Search for the cell housing the specified text and yield its [X, Y] center coordinate. 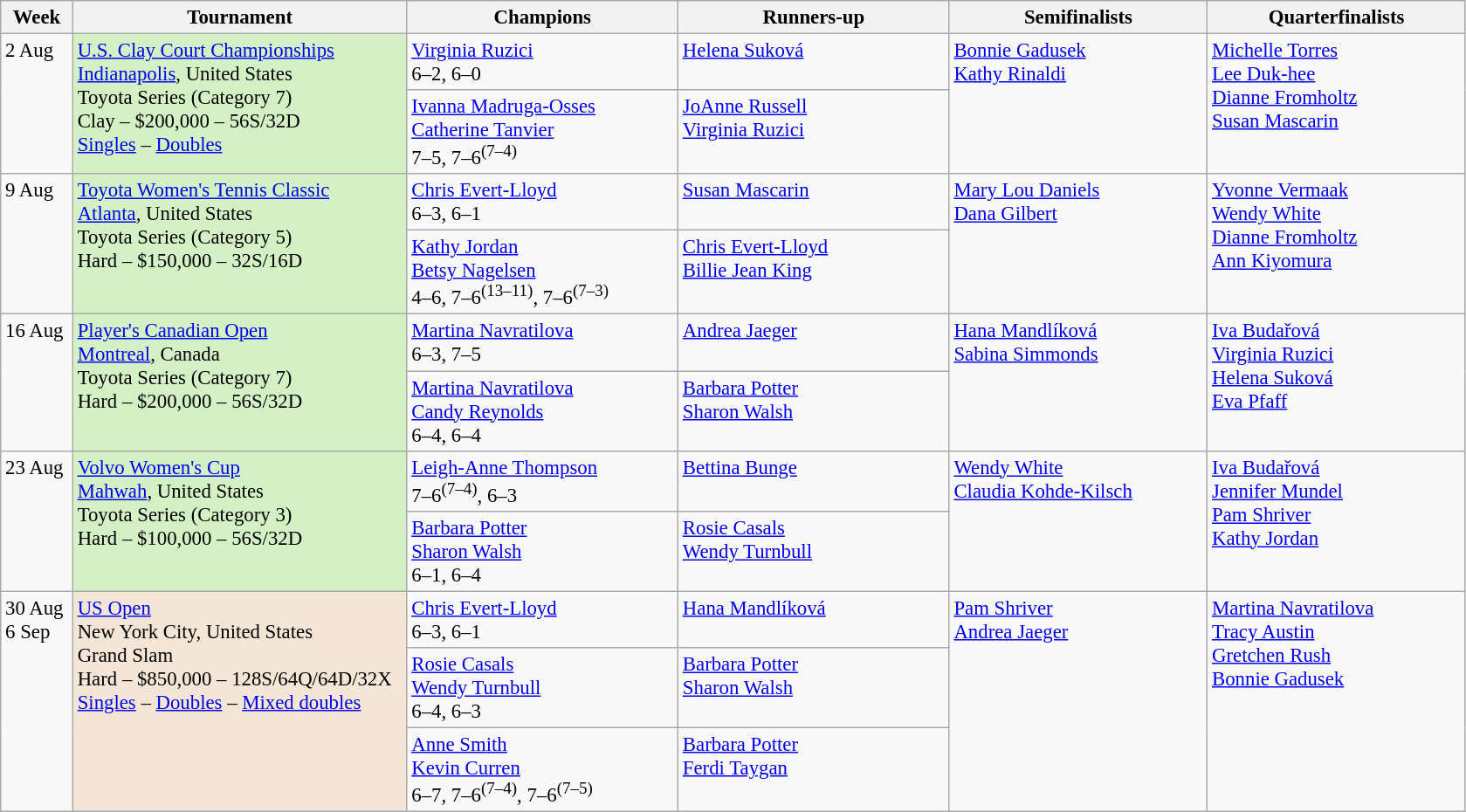
Martina Navratilova Candy Reynolds 6–4, 6–4 [543, 411]
Pam Shriver Andrea Jaeger [1078, 701]
16 Aug [37, 382]
Martina Navratilova Tracy Austin Gretchen Rush Bonnie Gadusek [1337, 701]
Susan Mascarin [814, 203]
Iva Budařová Virginia Ruzici Helena Suková Eva Pfaff [1337, 382]
Chris Evert-Lloyd6–3, 6–1 [543, 203]
Ivanna Madruga-Osses Catherine Tanvier 7–5, 7–6(7–4) [543, 132]
Rosie Casals Wendy Turnbull [814, 551]
US Open New York City, United StatesGrand SlamHard – $850,000 – 128S/64Q/64D/32X Singles – Doubles – Mixed doubles [239, 701]
Andrea Jaeger [814, 342]
Iva Budařová Jennifer Mundel Pam Shriver Kathy Jordan [1337, 520]
Michelle Torres Lee Duk-hee Dianne Fromholtz Susan Mascarin [1337, 105]
Kathy Jordan Betsy Nagelsen 4–6, 7–6(13–11), 7–6(7–3) [543, 272]
Martina Navratilova6–3, 7–5 [543, 342]
9 Aug [37, 244]
Tournament [239, 17]
JoAnne Russell Virginia Ruzici [814, 132]
Bonnie Gadusek Kathy Rinaldi [1078, 105]
Helena Suková [814, 63]
Runners-up [814, 17]
Volvo Women's Cup Mahwah, United StatesToyota Series (Category 3)Hard – $100,000 – 56S/32D [239, 520]
Bettina Bunge [814, 480]
Wendy White Claudia Kohde-Kilsch [1078, 520]
Chris Evert-Lloyd 6–3, 6–1 [543, 620]
Quarterfinalists [1337, 17]
Mary Lou Daniels Dana Gilbert [1078, 244]
Leigh-Anne Thompson7–6(7–4), 6–3 [543, 480]
Semifinalists [1078, 17]
Virginia Ruzici6–2, 6–0 [543, 63]
Hana Mandlíková [814, 620]
2 Aug [37, 105]
Toyota Women's Tennis Classic Atlanta, United StatesToyota Series (Category 5)Hard – $150,000 – 32S/16D [239, 244]
23 Aug [37, 520]
Chris Evert-Lloyd Billie Jean King [814, 272]
U.S. Clay Court Championships Indianapolis, United StatesToyota Series (Category 7)Clay – $200,000 – 56S/32D Singles – Doubles [239, 105]
Hana Mandlíková Sabina Simmonds [1078, 382]
Player's Canadian Open Montreal, CanadaToyota Series (Category 7)Hard – $200,000 – 56S/32D [239, 382]
Barbara Potter Ferdi Taygan [814, 769]
30 Aug6 Sep [37, 701]
Anne Smith Kevin Curren 6–7, 7–6(7–4), 7–6(7–5) [543, 769]
Rosie Casals Wendy Turnbull 6–4, 6–3 [543, 688]
Yvonne Vermaak Wendy White Dianne Fromholtz Ann Kiyomura [1337, 244]
Champions [543, 17]
Week [37, 17]
Barbara Potter Sharon Walsh 6–1, 6–4 [543, 551]
